Capture the cell that displays the provided text and extract its [X, Y] central coordinate. 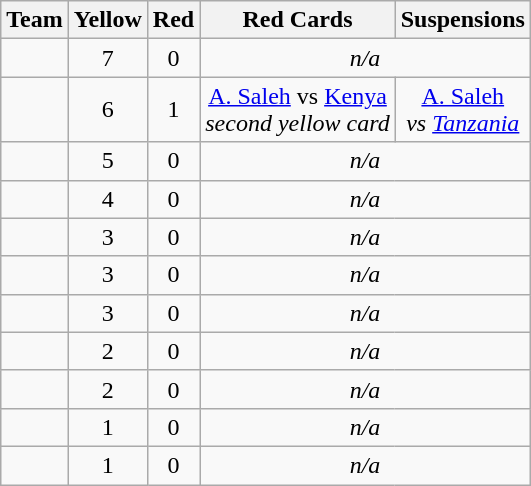
Red Cards [298, 20]
4 [108, 199]
Suspensions [462, 20]
6 [108, 110]
A. Saleh vs Kenyasecond yellow card [298, 110]
7 [108, 58]
Red [173, 20]
A. Salehvs Tanzania [462, 110]
5 [108, 161]
Yellow [108, 20]
Team [35, 20]
